Return (x, y) of the center of cell containing provided text 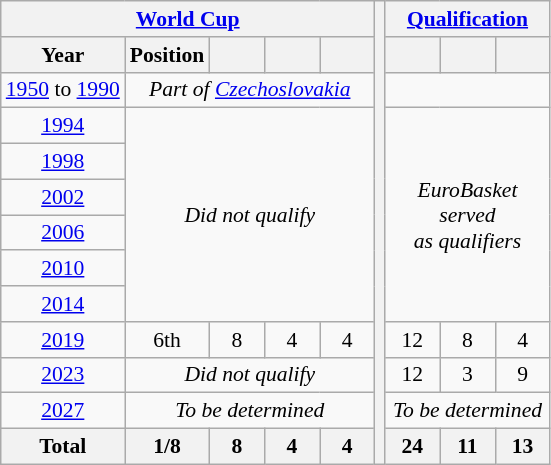
24 (412, 447)
2019 (63, 340)
1950 to 1990 (63, 90)
3 (468, 375)
2006 (63, 233)
Total (63, 447)
2014 (63, 304)
Part of Czechoslovakia (250, 90)
1/8 (167, 447)
Qualification (468, 19)
13 (522, 447)
Position (167, 55)
2002 (63, 197)
6th (167, 340)
Year (63, 55)
9 (522, 375)
1994 (63, 126)
2023 (63, 375)
2027 (63, 411)
11 (468, 447)
2010 (63, 269)
World Cup (188, 19)
EuroBasket servedas qualifiers (468, 215)
1998 (63, 162)
